Scan for the cell matching the given text and deliver its [x, y] coordinate at center. 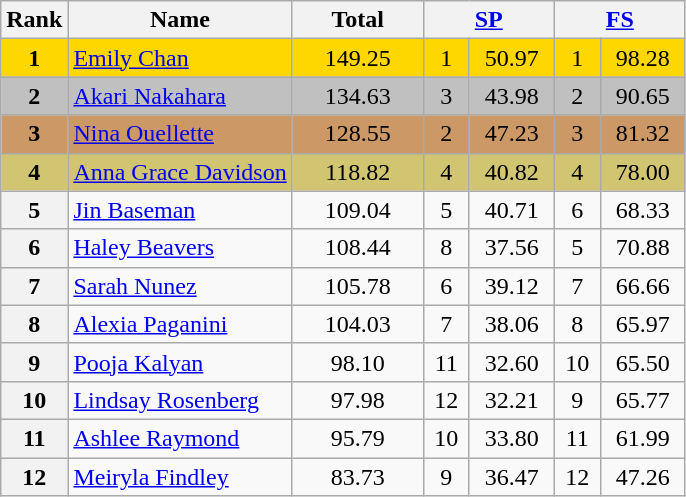
90.65 [642, 96]
134.63 [358, 96]
FS [620, 20]
Lindsay Rosenberg [180, 400]
81.32 [642, 134]
105.78 [358, 286]
108.44 [358, 248]
149.25 [358, 58]
97.98 [358, 400]
37.56 [512, 248]
40.71 [512, 210]
98.10 [358, 362]
Anna Grace Davidson [180, 172]
38.06 [512, 324]
50.97 [512, 58]
Name [180, 20]
Rank [34, 20]
118.82 [358, 172]
83.73 [358, 477]
Alexia Paganini [180, 324]
128.55 [358, 134]
32.21 [512, 400]
Haley Beavers [180, 248]
32.60 [512, 362]
Jin Baseman [180, 210]
109.04 [358, 210]
95.79 [358, 438]
Nina Ouellette [180, 134]
SP [488, 20]
Emily Chan [180, 58]
33.80 [512, 438]
36.47 [512, 477]
70.88 [642, 248]
65.50 [642, 362]
Total [358, 20]
61.99 [642, 438]
65.97 [642, 324]
47.26 [642, 477]
Ashlee Raymond [180, 438]
78.00 [642, 172]
Meiryla Findley [180, 477]
47.23 [512, 134]
39.12 [512, 286]
66.66 [642, 286]
65.77 [642, 400]
43.98 [512, 96]
Akari Nakahara [180, 96]
40.82 [512, 172]
104.03 [358, 324]
68.33 [642, 210]
Pooja Kalyan [180, 362]
98.28 [642, 58]
Sarah Nunez [180, 286]
